Pinpoint the cell where the given text exists, returning its (x, y) midpoint coordinate. 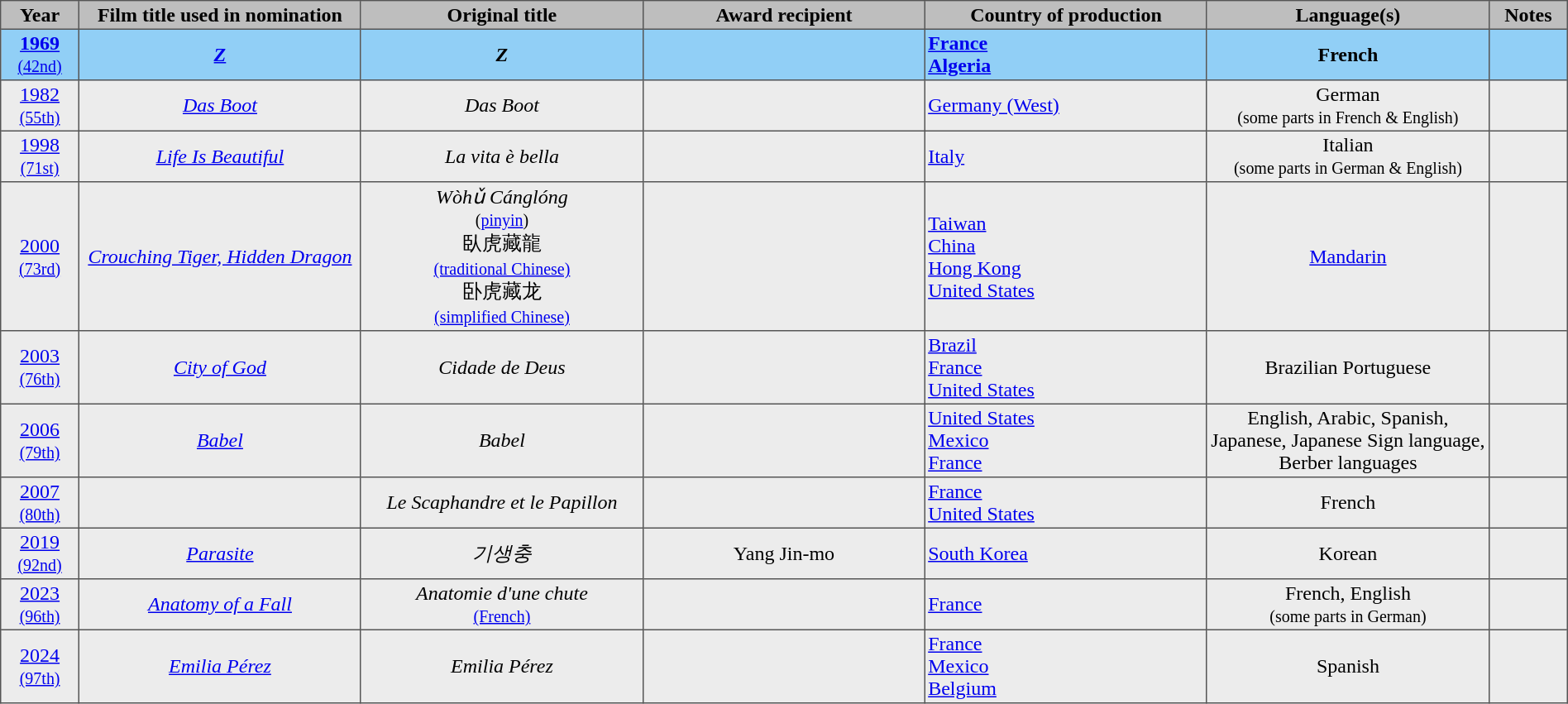
Life Is Beautiful (220, 156)
Anatomie d'une chute(French) (501, 605)
2007(80th) (40, 503)
Italian(some parts in German & English) (1348, 156)
1969(42nd) (40, 55)
German(some parts in French & English) (1348, 106)
1998(71st) (40, 156)
2000(73rd) (40, 256)
Country of production (1065, 15)
South Korea (1065, 553)
Taiwan China Hong Kong United States (1065, 256)
Original title (501, 15)
Anatomy of a Fall (220, 605)
Korean (1348, 553)
France Mexico Belgium (1065, 666)
La vita è bella (501, 156)
Crouching Tiger, Hidden Dragon (220, 256)
Notes (1528, 15)
Film title used in nomination (220, 15)
Cidade de Deus (501, 367)
2003(76th) (40, 367)
2023(96th) (40, 605)
Wòhǔ Cánglóng(pinyin)臥虎藏龍(traditional Chinese)卧虎藏龙(simplified Chinese) (501, 256)
Italy (1065, 156)
Year (40, 15)
French, English (some parts in German) (1348, 605)
2019(92nd) (40, 553)
Parasite (220, 553)
City of God (220, 367)
Language(s) (1348, 15)
France (1065, 605)
United States Mexico France (1065, 440)
Yang Jin-mo (784, 553)
Award recipient (784, 15)
Brazilian Portuguese (1348, 367)
2006(79th) (40, 440)
Germany (West) (1065, 106)
English, Arabic, Spanish, Japanese, Japanese Sign language, Berber languages (1348, 440)
2024(97th) (40, 666)
Mandarin (1348, 256)
Spanish (1348, 666)
France United States (1065, 503)
Le Scaphandre et le Papillon (501, 503)
1982(55th) (40, 106)
France Algeria (1065, 55)
Brazil France United States (1065, 367)
기생충 (501, 553)
